Detect which cell encompasses the target text, then output its [x, y] center coordinate. 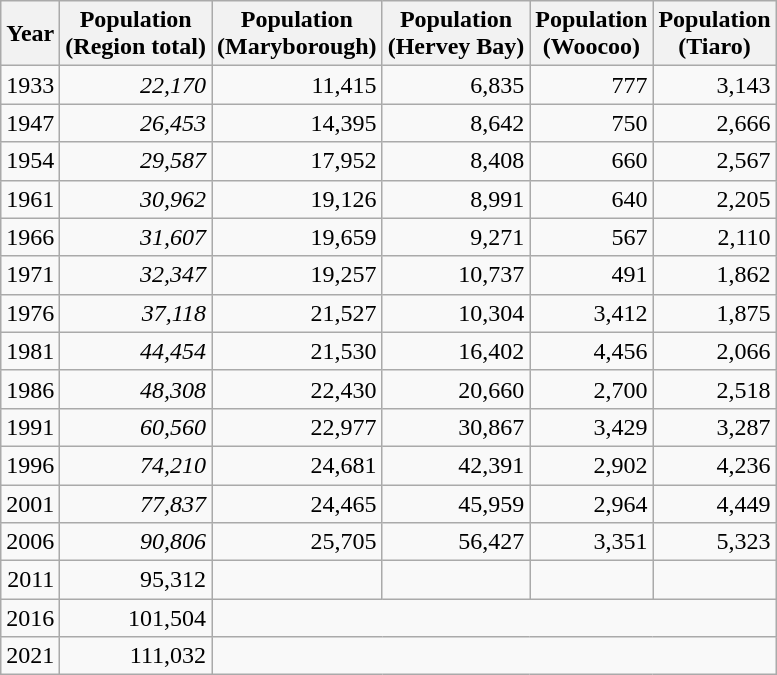
Population(Maryborough) [298, 34]
3,429 [592, 427]
1947 [30, 123]
1961 [30, 199]
19,257 [298, 275]
101,504 [136, 618]
19,659 [298, 237]
56,427 [456, 542]
16,402 [456, 351]
1,875 [714, 313]
3,412 [592, 313]
74,210 [136, 465]
29,587 [136, 161]
5,323 [714, 542]
1966 [30, 237]
77,837 [136, 503]
8,642 [456, 123]
8,408 [456, 161]
19,126 [298, 199]
1991 [30, 427]
22,977 [298, 427]
95,312 [136, 580]
2,902 [592, 465]
30,867 [456, 427]
750 [592, 123]
2016 [30, 618]
Population(Hervey Bay) [456, 34]
3,287 [714, 427]
3,351 [592, 542]
44,454 [136, 351]
Population(Woocoo) [592, 34]
1996 [30, 465]
10,304 [456, 313]
45,959 [456, 503]
2001 [30, 503]
8,991 [456, 199]
2,964 [592, 503]
17,952 [298, 161]
Year [30, 34]
2,110 [714, 237]
11,415 [298, 85]
30,962 [136, 199]
2,205 [714, 199]
32,347 [136, 275]
42,391 [456, 465]
10,737 [456, 275]
22,430 [298, 389]
3,143 [714, 85]
6,835 [456, 85]
48,308 [136, 389]
2,700 [592, 389]
4,449 [714, 503]
1954 [30, 161]
1933 [30, 85]
21,527 [298, 313]
25,705 [298, 542]
491 [592, 275]
Population(Tiaro) [714, 34]
22,170 [136, 85]
777 [592, 85]
1971 [30, 275]
21,530 [298, 351]
60,560 [136, 427]
24,681 [298, 465]
4,236 [714, 465]
1981 [30, 351]
2,066 [714, 351]
567 [592, 237]
20,660 [456, 389]
Population(Region total) [136, 34]
37,118 [136, 313]
9,271 [456, 237]
1,862 [714, 275]
2011 [30, 580]
31,607 [136, 237]
1986 [30, 389]
90,806 [136, 542]
2,518 [714, 389]
2006 [30, 542]
24,465 [298, 503]
2,567 [714, 161]
14,395 [298, 123]
1976 [30, 313]
2021 [30, 656]
111,032 [136, 656]
26,453 [136, 123]
4,456 [592, 351]
2,666 [714, 123]
640 [592, 199]
660 [592, 161]
